Capture the cell that displays the provided text and extract its [X, Y] central coordinate. 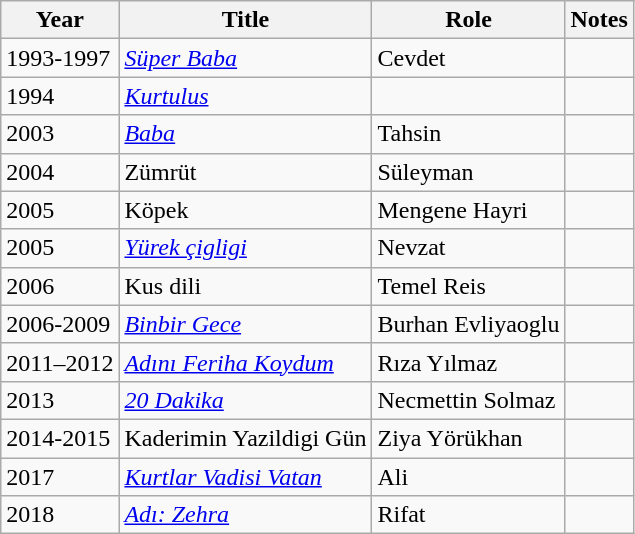
Cevdet [468, 58]
2013 [60, 400]
Yürek çigligi [246, 248]
Köpek [246, 210]
Year [60, 20]
Ali [468, 477]
Tahsin [468, 134]
Burhan Evliyaoglu [468, 324]
Necmettin Solmaz [468, 400]
2011–2012 [60, 362]
20 Dakika [246, 400]
Mengene Hayri [468, 210]
Kus dili [246, 286]
Temel Reis [468, 286]
2006 [60, 286]
Title [246, 20]
Adı: Zehra [246, 515]
Kaderimin Yazildigi Gün [246, 438]
Ziya Yörükhan [468, 438]
Nevzat [468, 248]
Adını Feriha Koydum [246, 362]
1993-1997 [60, 58]
2006-2009 [60, 324]
Rıza Yılmaz [468, 362]
Zümrüt [246, 172]
2014-2015 [60, 438]
2018 [60, 515]
Süleyman [468, 172]
Binbir Gece [246, 324]
2017 [60, 477]
2004 [60, 172]
Süper Baba [246, 58]
Notes [599, 20]
2003 [60, 134]
Kurtlar Vadisi Vatan [246, 477]
1994 [60, 96]
Rifat [468, 515]
Role [468, 20]
Baba [246, 134]
Kurtulus [246, 96]
